Extract the [x, y] coordinate from the center of the cell holding the provided text.  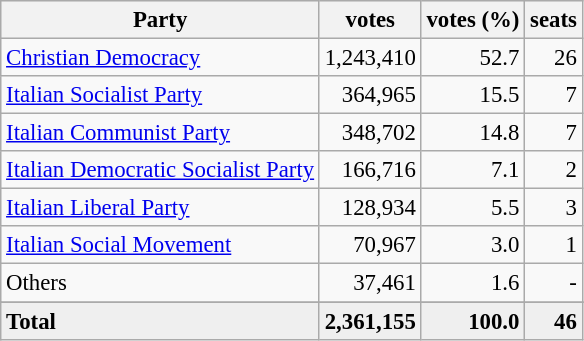
3 [554, 208]
1 [554, 245]
128,934 [370, 208]
Italian Liberal Party [160, 208]
26 [554, 58]
46 [554, 321]
70,967 [370, 245]
seats [554, 20]
14.8 [473, 133]
7.1 [473, 170]
1.6 [473, 283]
1,243,410 [370, 58]
Italian Communist Party [160, 133]
Italian Social Movement [160, 245]
Italian Socialist Party [160, 95]
348,702 [370, 133]
Party [160, 20]
166,716 [370, 170]
2,361,155 [370, 321]
Christian Democracy [160, 58]
Italian Democratic Socialist Party [160, 170]
100.0 [473, 321]
Others [160, 283]
votes [370, 20]
3.0 [473, 245]
15.5 [473, 95]
5.5 [473, 208]
52.7 [473, 58]
Total [160, 321]
- [554, 283]
364,965 [370, 95]
votes (%) [473, 20]
2 [554, 170]
37,461 [370, 283]
